Determine the [X, Y] coordinate at the center of the cell enclosing the given text.  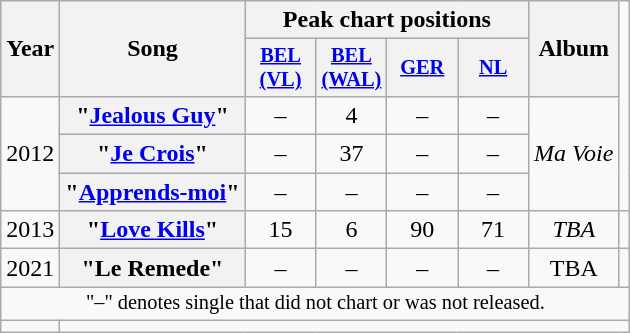
Peak chart positions [386, 20]
"Apprends-moi" [152, 192]
NL [494, 68]
2021 [30, 268]
"Jealous Guy" [152, 115]
"–" denotes single that did not chart or was not released. [316, 304]
"Le Remede" [152, 268]
90 [422, 230]
"Love Kills" [152, 230]
2012 [30, 153]
BEL(WAL) [352, 68]
6 [352, 230]
BEL(VL) [280, 68]
71 [494, 230]
4 [352, 115]
15 [280, 230]
Album [574, 49]
Song [152, 49]
Ma Voie [574, 153]
GER [422, 68]
"Je Crois" [152, 154]
2013 [30, 230]
37 [352, 154]
Year [30, 49]
